From the cell containing the given text, extract its center point as [x, y] coordinate. 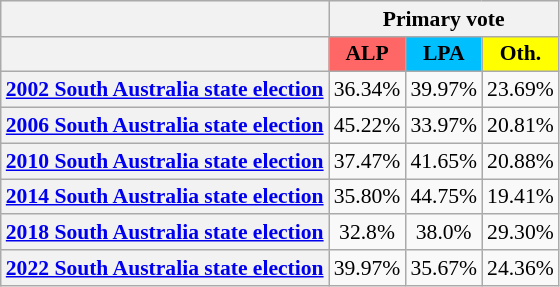
20.88% [520, 161]
32.8% [368, 232]
Oth. [520, 54]
38.0% [444, 232]
44.75% [444, 196]
2022 South Australia state election [165, 268]
2006 South Australia state election [165, 125]
LPA [444, 54]
2014 South Australia state election [165, 196]
37.47% [368, 161]
45.22% [368, 125]
36.34% [368, 90]
33.97% [444, 125]
Primary vote [444, 18]
24.36% [520, 268]
19.41% [520, 196]
29.30% [520, 232]
2010 South Australia state election [165, 161]
35.80% [368, 196]
23.69% [520, 90]
35.67% [444, 268]
41.65% [444, 161]
2018 South Australia state election [165, 232]
ALP [368, 54]
2002 South Australia state election [165, 90]
20.81% [520, 125]
